Determine the (x, y) coordinate at the center of the cell enclosing the given text.  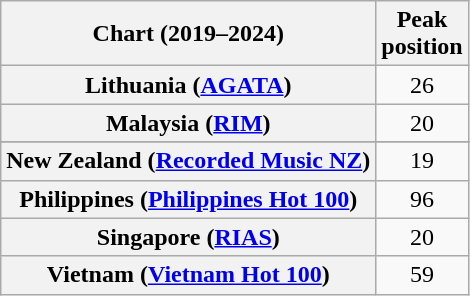
Chart (2019–2024) (188, 34)
New Zealand (Recorded Music NZ) (188, 161)
Vietnam (Vietnam Hot 100) (188, 275)
96 (422, 199)
Lithuania (AGATA) (188, 85)
Singapore (RIAS) (188, 237)
Peakposition (422, 34)
26 (422, 85)
Philippines (Philippines Hot 100) (188, 199)
59 (422, 275)
Malaysia (RIM) (188, 123)
19 (422, 161)
